Return (x, y) of the center of cell containing provided text 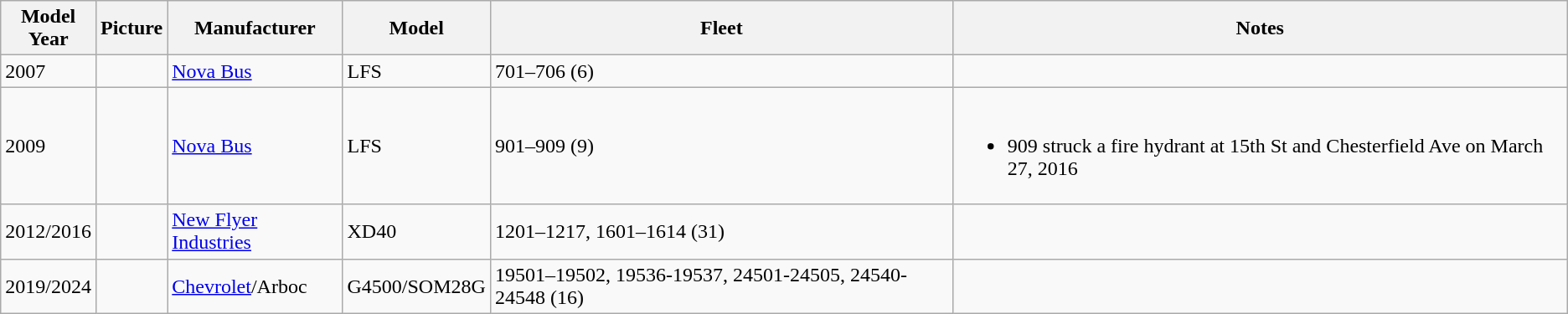
Model (416, 28)
901–909 (9) (721, 146)
19501–19502, 19536-19537, 24501-24505, 24540-24548 (16) (721, 286)
G4500/SOM28G (416, 286)
Manufacturer (255, 28)
Chevrolet/Arboc (255, 286)
909 struck a fire hydrant at 15th St and Chesterfield Ave on March 27, 2016 (1260, 146)
2012/2016 (49, 231)
Notes (1260, 28)
ModelYear (49, 28)
1201–1217, 1601–1614 (31) (721, 231)
701–706 (6) (721, 71)
2007 (49, 71)
XD40 (416, 231)
Picture (131, 28)
New Flyer Industries (255, 231)
2009 (49, 146)
2019/2024 (49, 286)
Fleet (721, 28)
